Locate the cell with the specified text and output its (X, Y) center coordinate. 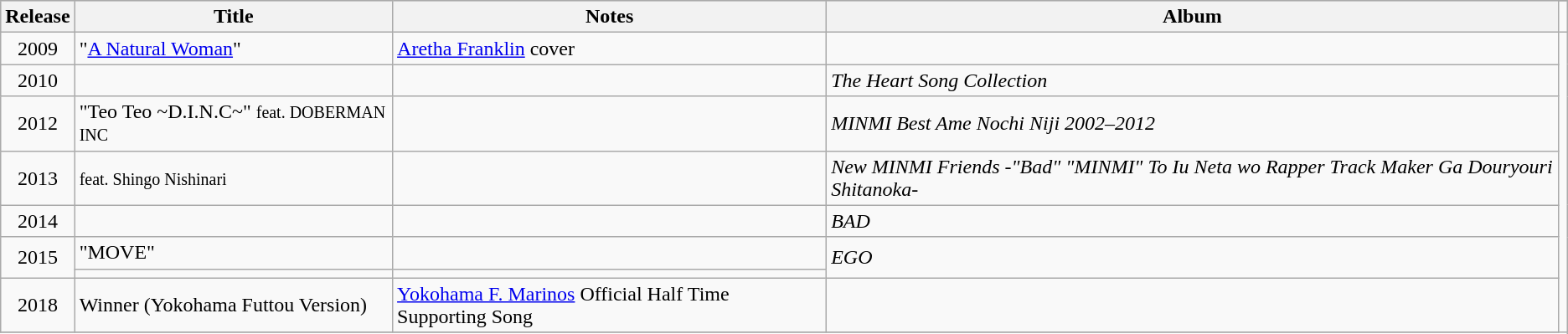
MINMI Best Ame Nochi Niji 2002–2012 (1193, 124)
EGO (1193, 258)
BAD (1193, 221)
2013 (38, 177)
Yokohama F. Marinos Official Half Time Supporting Song (610, 305)
"A Natural Woman" (233, 49)
Notes (610, 17)
Release (38, 17)
feat. Shingo Nishinari (233, 177)
2012 (38, 124)
2015 (38, 258)
"MOVE" (233, 253)
Album (1193, 17)
The Heart Song Collection (1193, 80)
2009 (38, 49)
Aretha Franklin cover (610, 49)
2010 (38, 80)
Title (233, 17)
2018 (38, 305)
"Teo Teo ~D.I.N.C~" feat. DOBERMAN INC (233, 124)
New MINMI Friends -"Bad" "MINMI" To Iu Neta wo Rapper Track Maker Ga Douryouri Shitanoka- (1193, 177)
2014 (38, 221)
Winner (Yokohama Futtou Version) (233, 305)
